Return the [x, y] coordinate for the center point of the cell that contains the specified text.  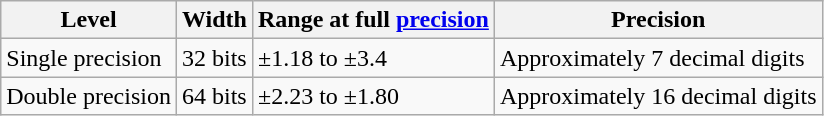
32 bits [214, 58]
Single precision [89, 58]
Precision [658, 20]
±1.18 to ±3.4 [373, 58]
±2.23 to ±1.80 [373, 96]
64 bits [214, 96]
Approximately 16 decimal digits [658, 96]
Approximately 7 decimal digits [658, 58]
Double precision [89, 96]
Width [214, 20]
Range at full precision [373, 20]
Level [89, 20]
